Locate the cell with the specified text and output its [X, Y] center coordinate. 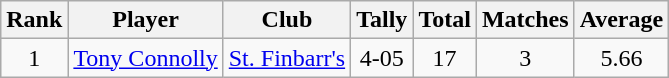
3 [525, 58]
Tony Connolly [146, 58]
1 [34, 58]
Club [286, 20]
Tally [382, 20]
4-05 [382, 58]
Rank [34, 20]
Player [146, 20]
St. Finbarr's [286, 58]
Matches [525, 20]
5.66 [622, 58]
17 [445, 58]
Total [445, 20]
Average [622, 20]
